Provide the (x, y) coordinate of the cell's center where the given text is located.  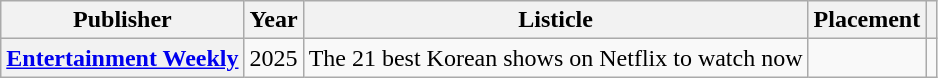
Entertainment Weekly (122, 58)
Listicle (556, 20)
Year (274, 20)
The 21 best Korean shows on Netflix to watch now (556, 58)
Placement (867, 20)
2025 (274, 58)
Publisher (122, 20)
